Scan for the cell matching the given text and deliver its [x, y] coordinate at center. 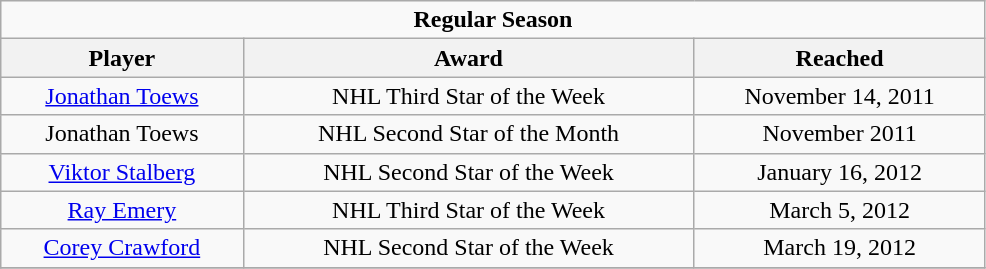
Ray Emery [122, 210]
Regular Season [493, 20]
Viktor Stalberg [122, 172]
Player [122, 58]
Corey Crawford [122, 248]
November 2011 [840, 134]
November 14, 2011 [840, 96]
NHL Second Star of the Month [468, 134]
March 5, 2012 [840, 210]
Reached [840, 58]
January 16, 2012 [840, 172]
Award [468, 58]
March 19, 2012 [840, 248]
